Provide the [X, Y] coordinate of the cell's center where the given text is located.  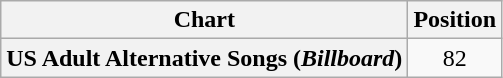
US Adult Alternative Songs (Billboard) [204, 58]
Position [455, 20]
82 [455, 58]
Chart [204, 20]
